Return [x, y] of the center of cell containing provided text 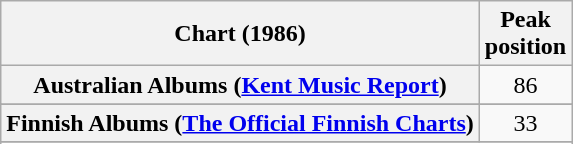
Chart (1986) [240, 34]
86 [525, 85]
Peakposition [525, 34]
33 [525, 123]
Australian Albums (Kent Music Report) [240, 85]
Finnish Albums (The Official Finnish Charts) [240, 123]
